Scan for the cell matching the given text and deliver its (x, y) coordinate at center. 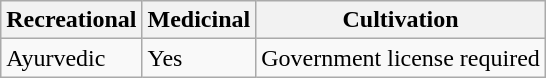
Ayurvedic (72, 58)
Medicinal (199, 20)
Yes (199, 58)
Cultivation (401, 20)
Government license required (401, 58)
Recreational (72, 20)
